Locate the cell with the specified text and output its (X, Y) center coordinate. 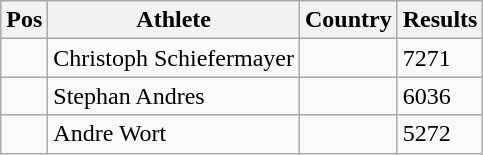
Christoph Schiefermayer (174, 58)
Results (440, 20)
Andre Wort (174, 134)
5272 (440, 134)
Stephan Andres (174, 96)
7271 (440, 58)
Athlete (174, 20)
Country (348, 20)
Pos (24, 20)
6036 (440, 96)
